Locate the cell with the specified text and output its (X, Y) center coordinate. 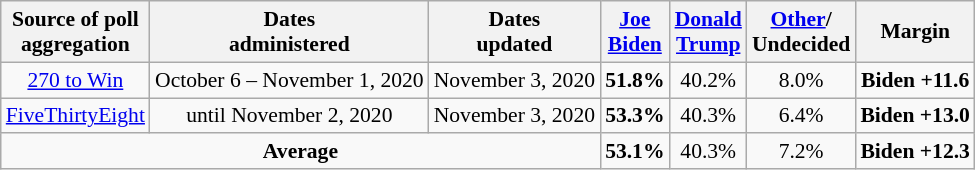
Margin (915, 32)
40.2% (708, 80)
October 6 – November 1, 2020 (290, 80)
7.2% (801, 152)
Other/Undecided (801, 32)
6.4% (801, 116)
Average (300, 152)
FiveThirtyEight (76, 116)
Biden +11.6 (915, 80)
270 to Win (76, 80)
Biden +13.0 (915, 116)
Biden +12.3 (915, 152)
DonaldTrump (708, 32)
8.0% (801, 80)
53.1% (634, 152)
JoeBiden (634, 32)
Dates administered (290, 32)
51.8% (634, 80)
Dates updated (514, 32)
Source of pollaggregation (76, 32)
until November 2, 2020 (290, 116)
53.3% (634, 116)
